Pinpoint the cell where the given text exists, returning its [x, y] midpoint coordinate. 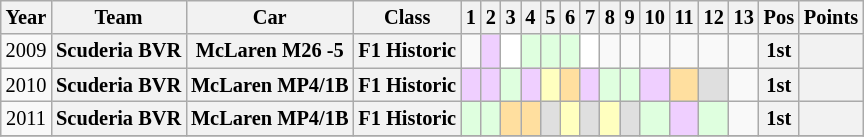
Points [831, 17]
3 [511, 17]
2009 [26, 51]
1 [471, 17]
Year [26, 17]
12 [714, 17]
9 [630, 17]
5 [550, 17]
McLaren M26 -5 [270, 51]
Pos [779, 17]
6 [570, 17]
2010 [26, 85]
Team [118, 17]
13 [744, 17]
4 [531, 17]
10 [655, 17]
2011 [26, 118]
Class [407, 17]
8 [610, 17]
11 [684, 17]
2 [491, 17]
7 [590, 17]
Car [270, 17]
